From the cell containing the given text, extract its center point as (X, Y) coordinate. 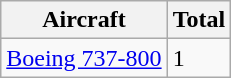
1 (199, 58)
Aircraft (84, 20)
Boeing 737-800 (84, 58)
Total (199, 20)
